Locate the cell with the specified text and output its [x, y] center coordinate. 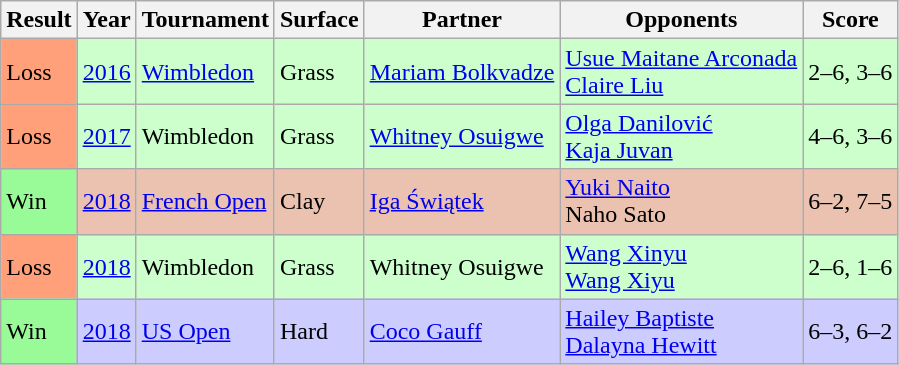
French Open [205, 202]
Mariam Bolkvadze [462, 72]
4–6, 3–6 [850, 136]
2016 [106, 72]
2–6, 3–6 [850, 72]
6–3, 6–2 [850, 332]
US Open [205, 332]
Hailey Baptiste Dalayna Hewitt [682, 332]
Result [39, 20]
Year [106, 20]
Opponents [682, 20]
Surface [319, 20]
Yuki Naito Naho Sato [682, 202]
2–6, 1–6 [850, 266]
Coco Gauff [462, 332]
Clay [319, 202]
Olga Danilović Kaja Juvan [682, 136]
Hard [319, 332]
Wang Xinyu Wang Xiyu [682, 266]
6–2, 7–5 [850, 202]
Score [850, 20]
2017 [106, 136]
Iga Świątek [462, 202]
Partner [462, 20]
Usue Maitane Arconada Claire Liu [682, 72]
Tournament [205, 20]
